From the cell containing the given text, extract its center point as [X, Y] coordinate. 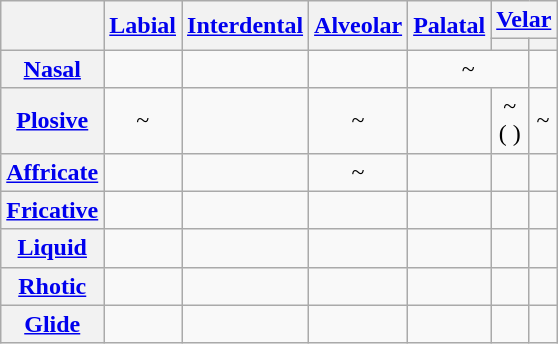
Interdental [246, 26]
Alveolar [358, 26]
Glide [52, 324]
Velar [524, 20]
Palatal [450, 26]
~ ( ) [510, 120]
Fricative [52, 210]
Liquid [52, 248]
Rhotic [52, 286]
Plosive [52, 120]
Labial [143, 26]
Affricate [52, 172]
Nasal [52, 69]
